Scan for the cell matching the given text and deliver its [X, Y] coordinate at center. 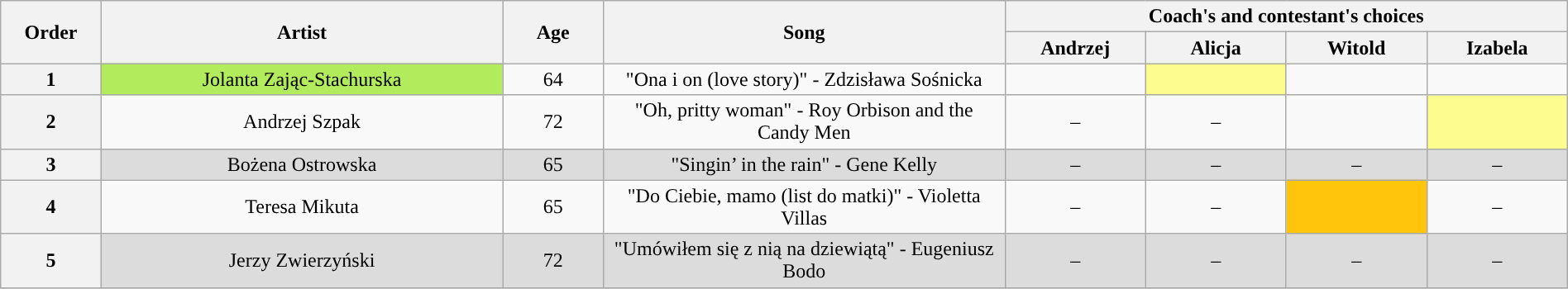
Age [552, 32]
Izabela [1497, 48]
Order [51, 32]
Andrzej Szpak [302, 122]
Artist [302, 32]
Teresa Mikuta [302, 206]
Song [804, 32]
Bożena Ostrowska [302, 164]
"Oh, pritty woman" - Roy Orbison and the Candy Men [804, 122]
5 [51, 261]
"Do Ciebie, mamo (list do matki)" - Violetta Villas [804, 206]
4 [51, 206]
"Singin’ in the rain" - Gene Kelly [804, 164]
Alicja [1216, 48]
Andrzej [1075, 48]
64 [552, 79]
"Ona i on (love story)" - Zdzisława Sośnicka [804, 79]
Witold [1356, 48]
3 [51, 164]
1 [51, 79]
Coach's and contestant's choices [1286, 17]
Jolanta Zając-Stachurska [302, 79]
"Umówiłem się z nią na dziewiątą" - Eugeniusz Bodo [804, 261]
Jerzy Zwierzyński [302, 261]
2 [51, 122]
